Determine the [X, Y] coordinate at the center of the cell enclosing the given text.  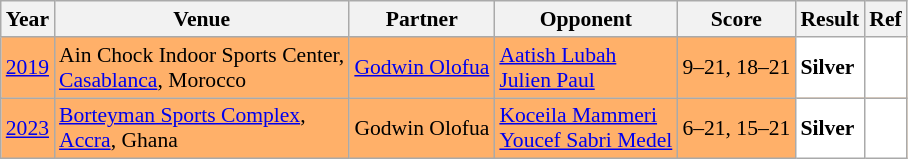
Score [736, 19]
Ref [885, 19]
2023 [28, 128]
Borteyman Sports Complex,Accra, Ghana [202, 128]
6–21, 15–21 [736, 128]
Partner [422, 19]
2019 [28, 68]
Result [830, 19]
Aatish Lubah Julien Paul [586, 68]
Ain Chock Indoor Sports Center,Casablanca, Morocco [202, 68]
Year [28, 19]
Venue [202, 19]
Opponent [586, 19]
9–21, 18–21 [736, 68]
Koceila Mammeri Youcef Sabri Medel [586, 128]
